For the text-containing cell, return its midpoint in (x, y) coordinate format. 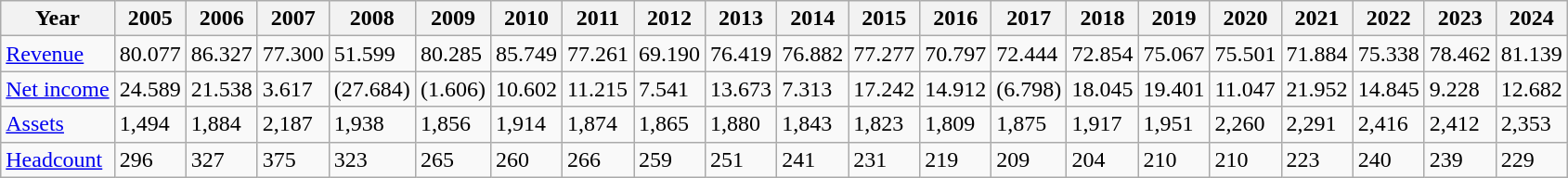
72.444 (1029, 54)
14.845 (1389, 89)
1,874 (598, 124)
(1.606) (453, 89)
2013 (741, 19)
80.285 (453, 54)
375 (293, 159)
266 (598, 159)
1,951 (1173, 124)
13.673 (741, 89)
69.190 (670, 54)
21.538 (221, 89)
Net income (58, 89)
1,823 (884, 124)
2024 (1532, 19)
71.884 (1316, 54)
10.602 (525, 89)
2022 (1389, 19)
(6.798) (1029, 89)
2017 (1029, 19)
1,917 (1103, 124)
Assets (58, 124)
2005 (150, 19)
78.462 (1459, 54)
2019 (1173, 19)
2006 (221, 19)
7.313 (813, 89)
Revenue (58, 54)
86.327 (221, 54)
1,875 (1029, 124)
19.401 (1173, 89)
259 (670, 159)
2016 (956, 19)
219 (956, 159)
296 (150, 159)
1,938 (371, 124)
2011 (598, 19)
1,843 (813, 124)
Year (58, 19)
81.139 (1532, 54)
209 (1029, 159)
2021 (1316, 19)
2,291 (1316, 124)
223 (1316, 159)
76.882 (813, 54)
1,880 (741, 124)
72.854 (1103, 54)
260 (525, 159)
2015 (884, 19)
2012 (670, 19)
240 (1389, 159)
77.261 (598, 54)
2,260 (1246, 124)
1,914 (525, 124)
24.589 (150, 89)
85.749 (525, 54)
204 (1103, 159)
Headcount (58, 159)
11.047 (1246, 89)
2010 (525, 19)
2,412 (1459, 124)
75.338 (1389, 54)
(27.684) (371, 89)
251 (741, 159)
51.599 (371, 54)
2023 (1459, 19)
21.952 (1316, 89)
7.541 (670, 89)
75.501 (1246, 54)
2,187 (293, 124)
14.912 (956, 89)
80.077 (150, 54)
2009 (453, 19)
1,884 (221, 124)
12.682 (1532, 89)
77.277 (884, 54)
2018 (1103, 19)
2014 (813, 19)
3.617 (293, 89)
2007 (293, 19)
2,353 (1532, 124)
1,865 (670, 124)
9.228 (1459, 89)
2,416 (1389, 124)
76.419 (741, 54)
323 (371, 159)
17.242 (884, 89)
2020 (1246, 19)
265 (453, 159)
18.045 (1103, 89)
11.215 (598, 89)
229 (1532, 159)
70.797 (956, 54)
1,494 (150, 124)
241 (813, 159)
1,856 (453, 124)
239 (1459, 159)
75.067 (1173, 54)
327 (221, 159)
2008 (371, 19)
77.300 (293, 54)
1,809 (956, 124)
231 (884, 159)
